Extract the [X, Y] coordinate from the center of the cell holding the provided text.  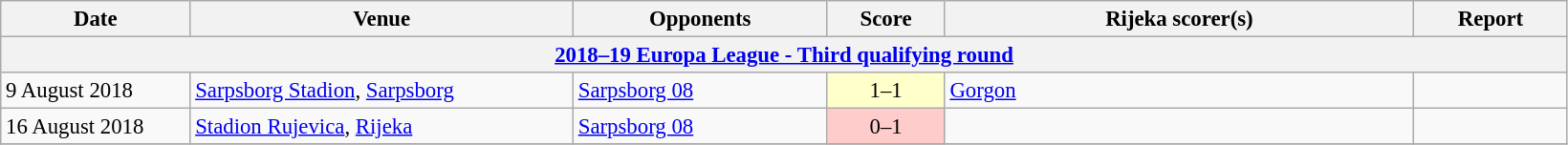
Sarpsborg Stadion, Sarpsborg [382, 91]
Opponents [700, 19]
16 August 2018 [96, 127]
Report [1492, 19]
Stadion Rujevica, Rijeka [382, 127]
0–1 [885, 127]
Gorgon [1180, 91]
Rijeka scorer(s) [1180, 19]
Venue [382, 19]
Score [885, 19]
1–1 [885, 91]
2018–19 Europa League - Third qualifying round [784, 55]
Date [96, 19]
9 August 2018 [96, 91]
